For the text-containing cell, return its midpoint in (X, Y) coordinate format. 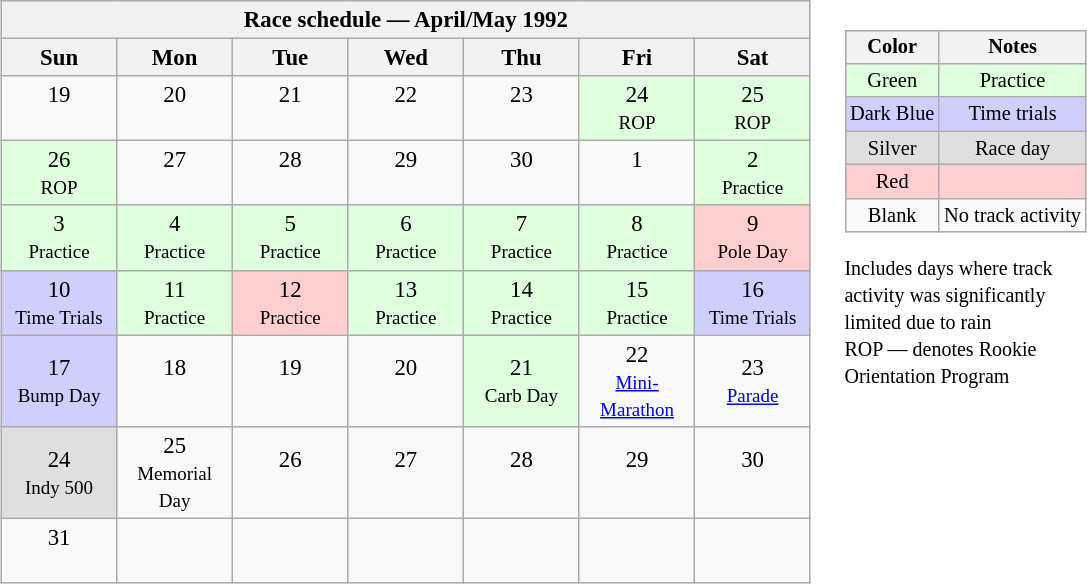
24ROP (637, 108)
21 (290, 108)
11Practice (175, 302)
Thu (522, 58)
Practice (1012, 81)
21Carb Day (522, 381)
8Practice (637, 238)
23Parade (753, 381)
17Bump Day (59, 381)
4Practice (175, 238)
14Practice (522, 302)
22 (406, 108)
25Memorial Day (175, 472)
Red (892, 182)
Race schedule — April/May 1992 (406, 20)
13Practice (406, 302)
22Mini-Marathon (637, 381)
Race day (1012, 148)
Tue (290, 58)
Sat (753, 58)
Wed (406, 58)
Blank (892, 215)
7Practice (522, 238)
Sun (59, 58)
3Practice (59, 238)
Dark Blue (892, 114)
Fri (637, 58)
Time trials (1012, 114)
5Practice (290, 238)
15Practice (637, 302)
23 (522, 108)
26 (290, 472)
26ROP (59, 174)
25ROP (753, 108)
Silver (892, 148)
No track activity (1012, 215)
18 (175, 381)
10Time Trials (59, 302)
9Pole Day (753, 238)
Color (892, 47)
31 (59, 550)
12Practice (290, 302)
6Practice (406, 238)
24Indy 500 (59, 472)
1 (637, 174)
Mon (175, 58)
Notes (1012, 47)
16Time Trials (753, 302)
2Practice (753, 174)
Green (892, 81)
